For the text-containing cell, return its midpoint in (X, Y) coordinate format. 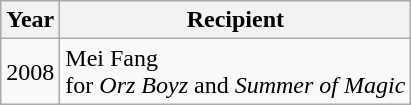
Mei Fang for Orz Boyz and Summer of Magic (236, 72)
2008 (30, 72)
Recipient (236, 20)
Year (30, 20)
